Search for the cell housing the specified text and yield its [x, y] center coordinate. 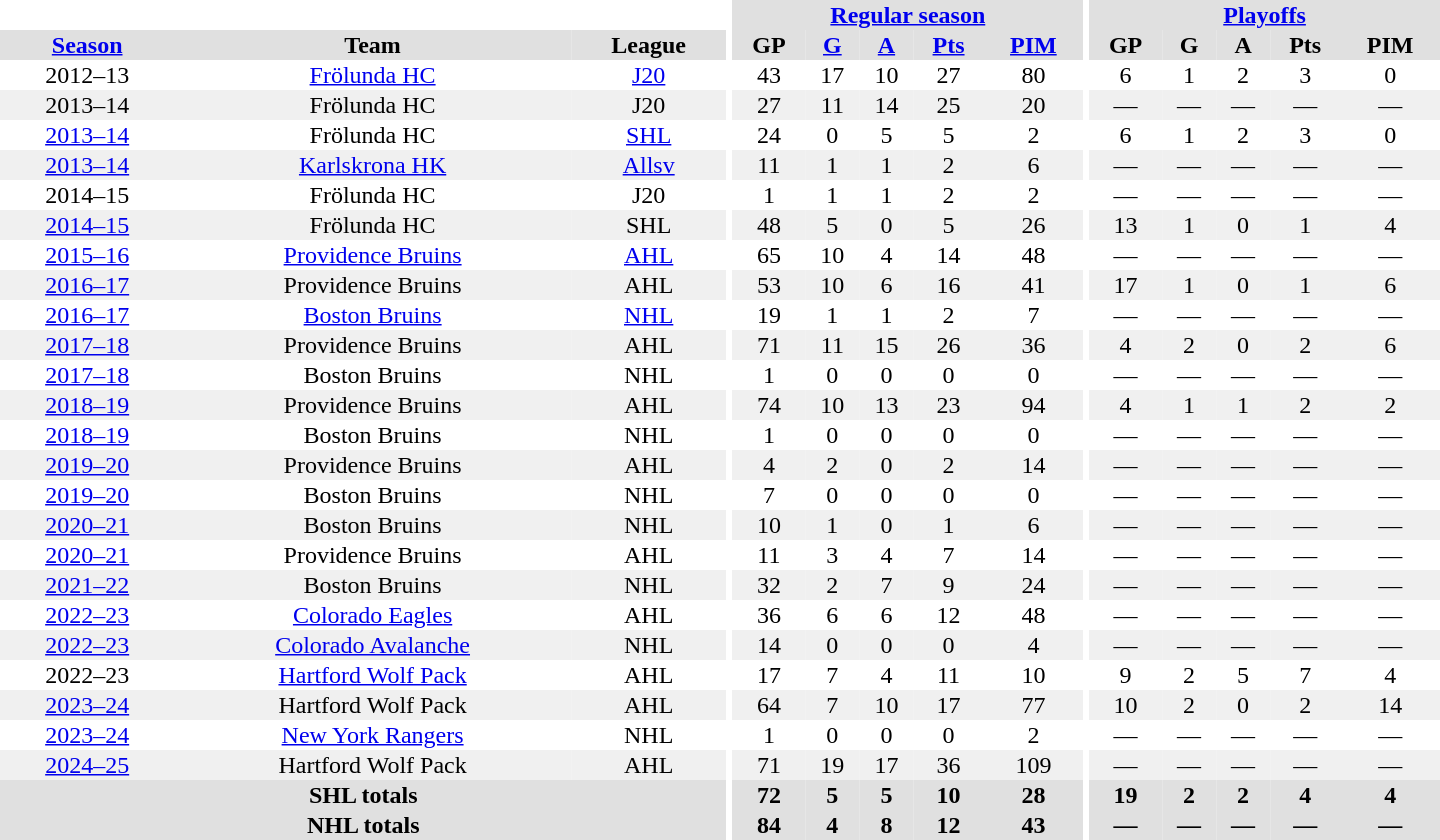
2024–25 [87, 765]
League [649, 45]
Colorado Avalanche [372, 645]
64 [770, 705]
2021–22 [87, 585]
84 [770, 825]
Team [372, 45]
41 [1034, 285]
Season [87, 45]
23 [949, 405]
8 [886, 825]
SHL totals [364, 795]
Allsv [649, 165]
94 [1034, 405]
Regular season [908, 15]
20 [1034, 105]
77 [1034, 705]
2015–16 [87, 255]
25 [949, 105]
72 [770, 795]
2012–13 [87, 75]
109 [1034, 765]
80 [1034, 75]
Karlskrona HK [372, 165]
74 [770, 405]
NHL totals [364, 825]
32 [770, 585]
New York Rangers [372, 735]
Colorado Eagles [372, 615]
53 [770, 285]
28 [1034, 795]
65 [770, 255]
16 [949, 285]
15 [886, 345]
Playoffs [1264, 15]
